Find where the given text appears and provide that cell's center as [X, Y] coordinate. 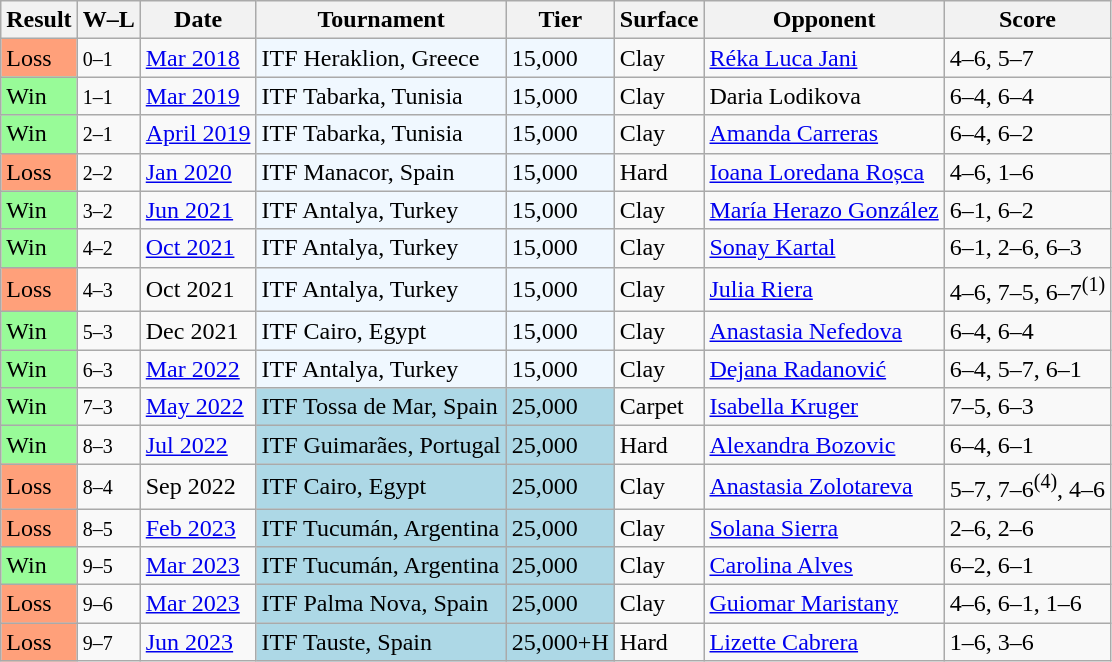
4–6, 7–5, 6–7(1) [1027, 290]
4–6, 6–1, 1–6 [1027, 604]
6–1, 6–2 [1027, 210]
Lizette Cabrera [824, 642]
Jun 2023 [198, 642]
5–7, 7–6(4), 4–6 [1027, 486]
ITF Heraklion, Greece [381, 58]
Ioana Loredana Roșca [824, 172]
Daria Lodikova [824, 96]
5–3 [108, 331]
Jun 2021 [198, 210]
8–3 [108, 445]
9–7 [108, 642]
May 2022 [198, 407]
9–5 [108, 566]
9–6 [108, 604]
Solana Sierra [824, 528]
8–4 [108, 486]
Julia Riera [824, 290]
Isabella Kruger [824, 407]
Sonay Kartal [824, 248]
4–6, 1–6 [1027, 172]
7–3 [108, 407]
ITF Manacor, Spain [381, 172]
Mar 2018 [198, 58]
25,000+H [560, 642]
6–1, 2–6, 6–3 [1027, 248]
ITF Tossa de Mar, Spain [381, 407]
2–1 [108, 134]
Feb 2023 [198, 528]
4–2 [108, 248]
Mar 2022 [198, 369]
2–6, 2–6 [1027, 528]
Date [198, 20]
1–1 [108, 96]
4–3 [108, 290]
6–4, 6–2 [1027, 134]
8–5 [108, 528]
María Herazo González [824, 210]
Alexandra Bozovic [824, 445]
Carpet [659, 407]
April 2019 [198, 134]
6–4, 6–1 [1027, 445]
Anastasia Nefedova [824, 331]
Surface [659, 20]
ITF Palma Nova, Spain [381, 604]
Sep 2022 [198, 486]
0–1 [108, 58]
Score [1027, 20]
Result [39, 20]
Carolina Alves [824, 566]
1–6, 3–6 [1027, 642]
Réka Luca Jani [824, 58]
Anastasia Zolotareva [824, 486]
ITF Guimarães, Portugal [381, 445]
Amanda Carreras [824, 134]
Tier [560, 20]
6–4, 5–7, 6–1 [1027, 369]
ITF Tauste, Spain [381, 642]
Jul 2022 [198, 445]
Dejana Radanović [824, 369]
6–3 [108, 369]
2–2 [108, 172]
Tournament [381, 20]
Jan 2020 [198, 172]
Opponent [824, 20]
7–5, 6–3 [1027, 407]
W–L [108, 20]
Guiomar Maristany [824, 604]
Dec 2021 [198, 331]
6–2, 6–1 [1027, 566]
4–6, 5–7 [1027, 58]
Mar 2019 [198, 96]
3–2 [108, 210]
